Provide the [X, Y] coordinate of the cell's center where the given text is located.  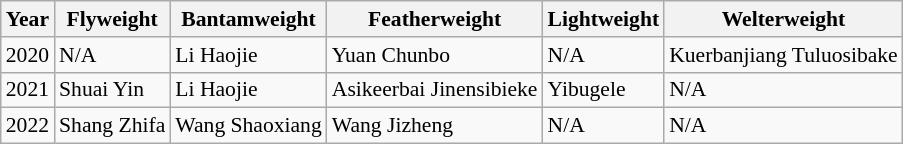
Welterweight [784, 19]
2020 [28, 55]
Yuan Chunbo [435, 55]
2022 [28, 126]
Shang Zhifa [112, 126]
Flyweight [112, 19]
2021 [28, 90]
Wang Shaoxiang [248, 126]
Year [28, 19]
Asikeerbai Jinensibieke [435, 90]
Wang Jizheng [435, 126]
Bantamweight [248, 19]
Shuai Yin [112, 90]
Kuerbanjiang Tuluosibake [784, 55]
Featherweight [435, 19]
Lightweight [604, 19]
Yibugele [604, 90]
